Capture the cell that displays the provided text and extract its [X, Y] central coordinate. 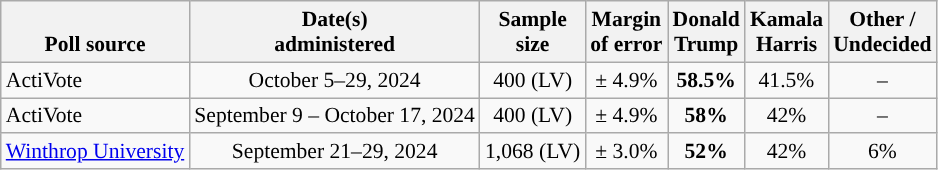
Poll source [96, 32]
Samplesize [532, 32]
Date(s)administered [334, 32]
KamalaHarris [786, 32]
DonaldTrump [706, 32]
1,068 (LV) [532, 152]
Other /Undecided [882, 32]
September 21–29, 2024 [334, 152]
41.5% [786, 80]
Winthrop University [96, 152]
58% [706, 116]
58.5% [706, 80]
± 3.0% [626, 152]
Marginof error [626, 32]
52% [706, 152]
6% [882, 152]
October 5–29, 2024 [334, 80]
September 9 – October 17, 2024 [334, 116]
